Locate the cell with the specified text and output its [X, Y] center coordinate. 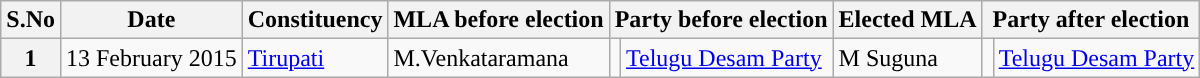
M Suguna [908, 58]
Date [151, 20]
Party after election [1091, 20]
1 [31, 58]
S.No [31, 20]
Elected MLA [908, 20]
Tirupati [315, 58]
M.Venkataramana [498, 58]
MLA before election [498, 20]
Constituency [315, 20]
Party before election [721, 20]
13 February 2015 [151, 58]
